Find where the given text appears and provide that cell's center as (X, Y) coordinate. 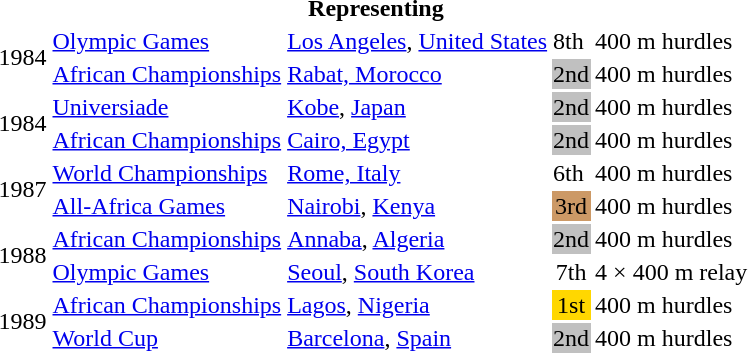
1st (572, 305)
All-Africa Games (167, 206)
Rabat, Morocco (418, 74)
Seoul, South Korea (418, 272)
Universiade (167, 107)
8th (572, 41)
3rd (572, 206)
Annaba, Algeria (418, 239)
Kobe, Japan (418, 107)
6th (572, 173)
Lagos, Nigeria (418, 305)
Barcelona, Spain (418, 338)
World Championships (167, 173)
Rome, Italy (418, 173)
Nairobi, Kenya (418, 206)
Cairo, Egypt (418, 140)
World Cup (167, 338)
Los Angeles, United States (418, 41)
7th (572, 272)
